Return the [x, y] coordinate for the center point of the cell that contains the specified text.  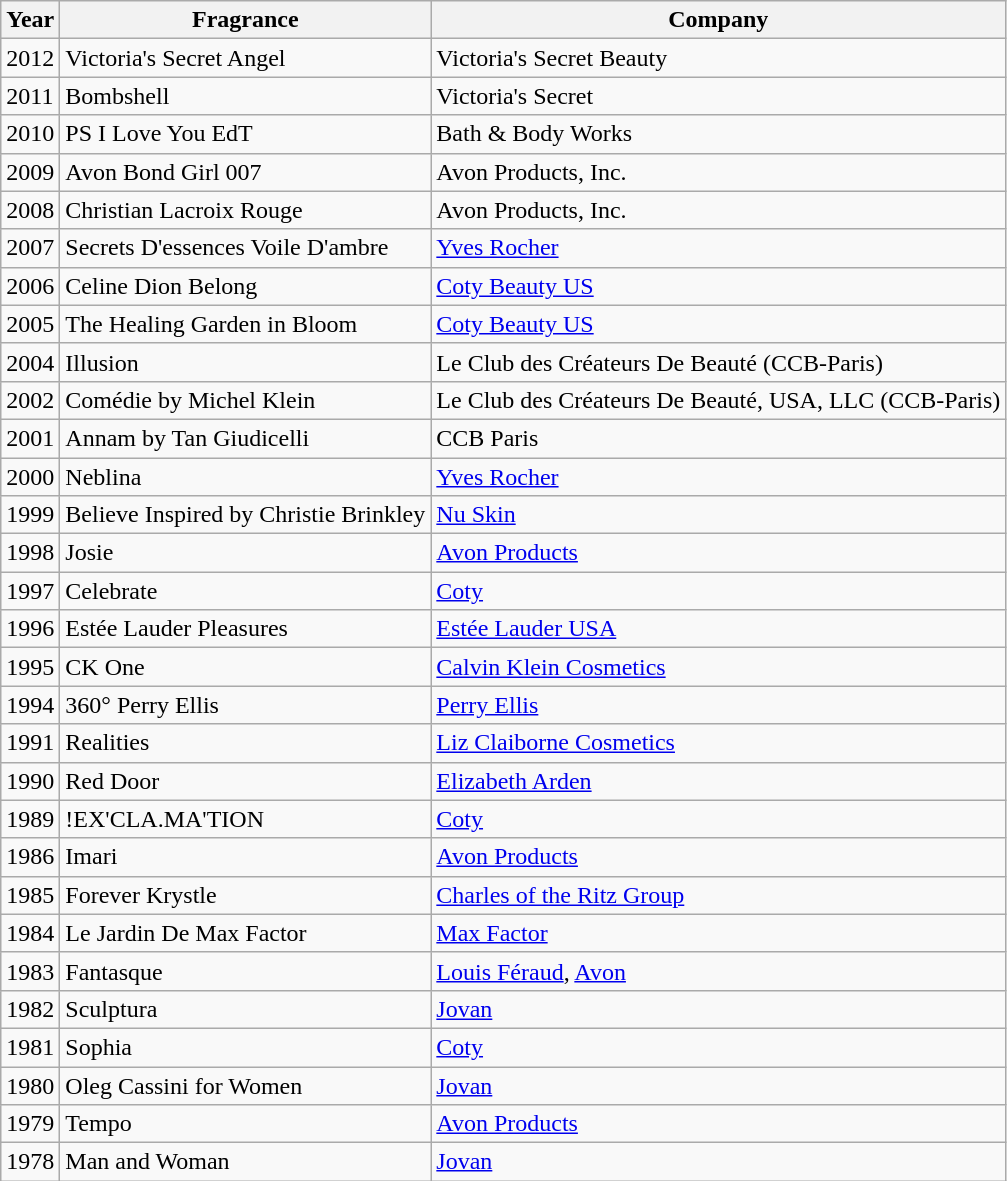
Le Club des Créateurs De Beauté, USA, LLC (CCB-Paris) [718, 400]
2011 [30, 96]
1980 [30, 1085]
Liz Claiborne Cosmetics [718, 743]
Celebrate [246, 591]
CCB Paris [718, 438]
1985 [30, 895]
1986 [30, 857]
2001 [30, 438]
Le Jardin De Max Factor [246, 933]
360° Perry Ellis [246, 705]
1982 [30, 1009]
Bombshell [246, 96]
Fragrance [246, 20]
Avon Bond Girl 007 [246, 172]
Fantasque [246, 971]
Estée Lauder USA [718, 629]
Nu Skin [718, 515]
Celine Dion Belong [246, 286]
The Healing Garden in Bloom [246, 324]
1981 [30, 1047]
Josie [246, 553]
Perry Ellis [718, 705]
2002 [30, 400]
1978 [30, 1162]
Annam by Tan Giudicelli [246, 438]
1989 [30, 819]
PS I Love You EdT [246, 134]
1994 [30, 705]
2008 [30, 210]
Illusion [246, 362]
CK One [246, 667]
Tempo [246, 1124]
Sculptura [246, 1009]
1998 [30, 553]
Man and Woman [246, 1162]
Year [30, 20]
Louis Féraud, Avon [718, 971]
Believe Inspired by Christie Brinkley [246, 515]
2010 [30, 134]
Calvin Klein Cosmetics [718, 667]
Victoria's Secret [718, 96]
2012 [30, 58]
Max Factor [718, 933]
Charles of the Ritz Group [718, 895]
Christian Lacroix Rouge [246, 210]
Sophia [246, 1047]
Bath & Body Works [718, 134]
2000 [30, 477]
Comédie by Michel Klein [246, 400]
2004 [30, 362]
Oleg Cassini for Women [246, 1085]
Elizabeth Arden [718, 781]
2007 [30, 248]
1996 [30, 629]
Forever Krystle [246, 895]
1999 [30, 515]
Estée Lauder Pleasures [246, 629]
1979 [30, 1124]
Victoria's Secret Beauty [718, 58]
2006 [30, 286]
Neblina [246, 477]
Red Door [246, 781]
1983 [30, 971]
1995 [30, 667]
1997 [30, 591]
1990 [30, 781]
Secrets D'essences Voile D'ambre [246, 248]
Realities [246, 743]
Imari [246, 857]
2005 [30, 324]
Le Club des Créateurs De Beauté (CCB-Paris) [718, 362]
!EX'CLA.MA'TION [246, 819]
2009 [30, 172]
1984 [30, 933]
1991 [30, 743]
Company [718, 20]
Victoria's Secret Angel [246, 58]
